Locate the cell with the specified text and output its (X, Y) center coordinate. 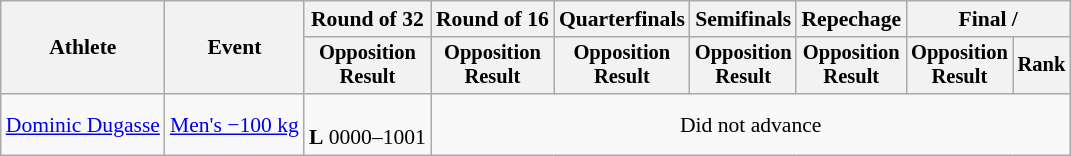
Event (234, 48)
Athlete (83, 48)
Rank (1042, 66)
Dominic Dugasse (83, 124)
Quarterfinals (622, 19)
Men's −100 kg (234, 124)
Round of 32 (368, 19)
Round of 16 (492, 19)
Final / (988, 19)
Repechage (851, 19)
L 0000–1001 (368, 124)
Did not advance (750, 124)
Semifinals (744, 19)
